Return (X, Y) of the center of cell containing provided text 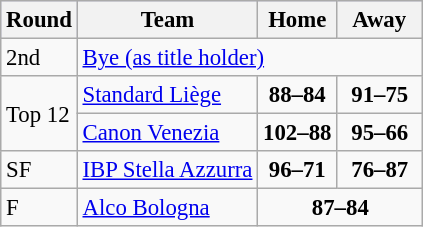
Home (298, 20)
Alco Bologna (168, 208)
87–84 (340, 208)
96–71 (298, 170)
76–87 (380, 170)
SF (39, 170)
Top 12 (39, 114)
91–75 (380, 95)
F (39, 208)
2nd (39, 58)
Canon Venezia (168, 133)
Round (39, 20)
88–84 (298, 95)
95–66 (380, 133)
102–88 (298, 133)
IBP Stella Azzurra (168, 170)
Away (380, 20)
Team (168, 20)
Standard Liège (168, 95)
Bye (as title holder) (250, 58)
